Identify which cell holds the provided text, then report its (x, y) central coordinate. 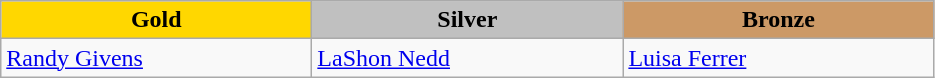
Randy Givens (156, 58)
Gold (156, 20)
LaShon Nedd (468, 58)
Silver (468, 20)
Luisa Ferrer (778, 58)
Bronze (778, 20)
